Provide the (x, y) coordinate of the cell's center where the given text is located.  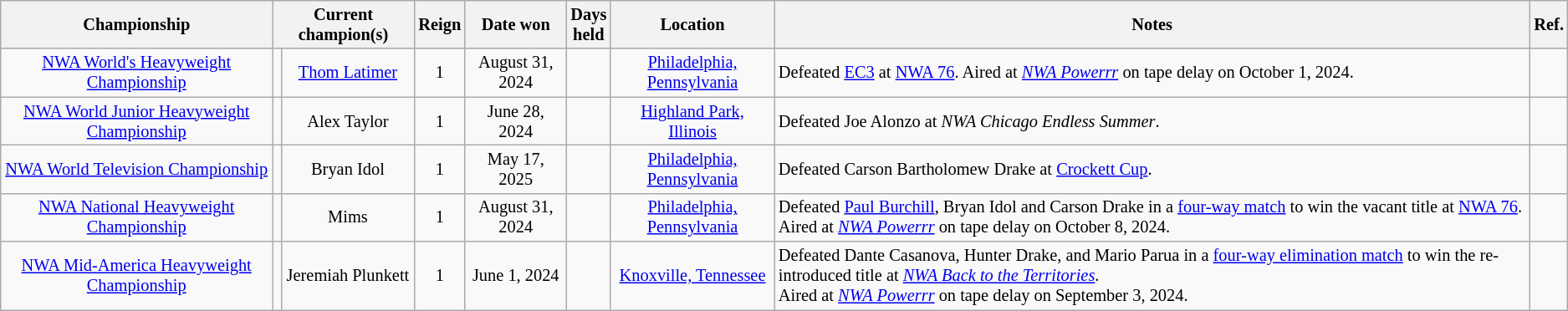
Jeremiah Plunkett (348, 276)
Alex Taylor (348, 121)
Defeated Carson Bartholomew Drake at Crockett Cup. (1152, 169)
Defeated Joe Alonzo at NWA Chicago Endless Summer. (1152, 121)
Highland Park, Illinois (692, 121)
Notes (1152, 24)
June 28, 2024 (515, 121)
Mims (348, 217)
Date won (515, 24)
Thom Latimer (348, 73)
Knoxville, Tennessee (692, 276)
Daysheld (589, 24)
Ref. (1549, 24)
NWA World's Heavyweight Championship (137, 73)
Bryan Idol (348, 169)
Championship (137, 24)
Defeated EC3 at NWA 76. Aired at NWA Powerrr on tape delay on October 1, 2024. (1152, 73)
Reign (440, 24)
NWA World Television Championship (137, 169)
NWA World Junior Heavyweight Championship (137, 121)
Location (692, 24)
May 17, 2025 (515, 169)
June 1, 2024 (515, 276)
NWA National Heavyweight Championship (137, 217)
Current champion(s) (344, 24)
NWA Mid-America Heavyweight Championship (137, 276)
